For the text-containing cell, return its midpoint in [x, y] coordinate format. 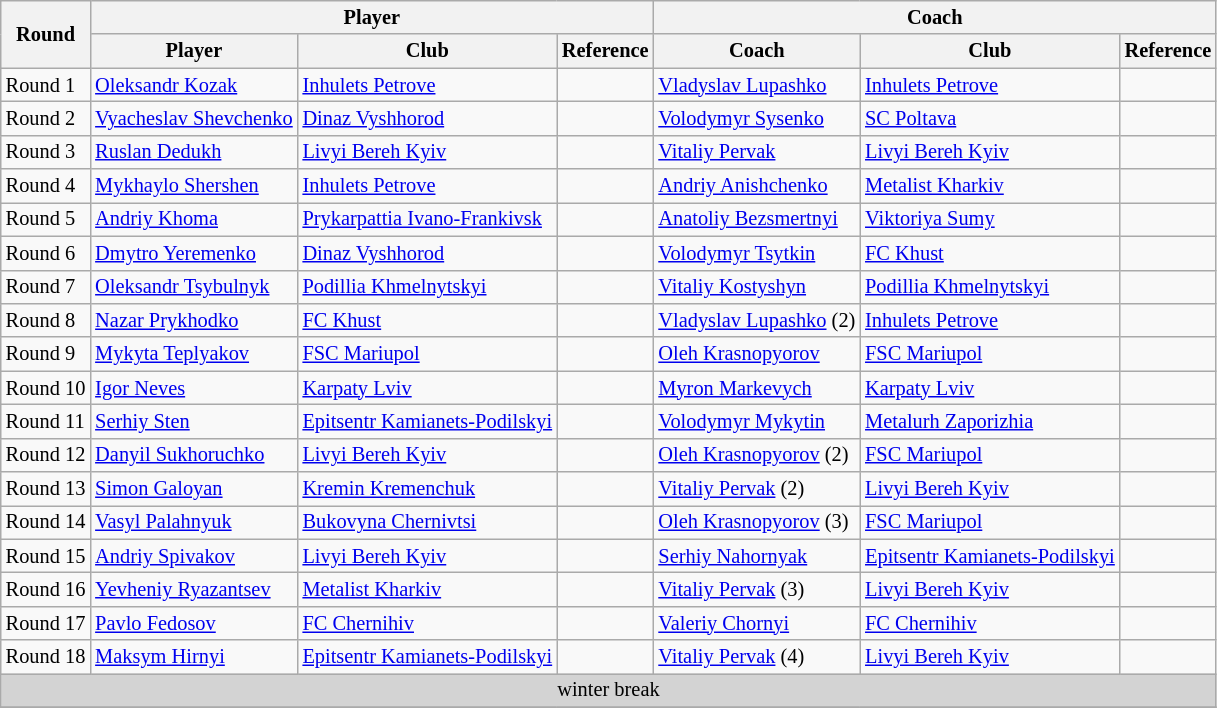
Bukovyna Chernivtsi [428, 522]
Volodymyr Tsytkin [756, 253]
Igor Neves [194, 388]
Vitaliy Pervak [756, 152]
Prykarpattia Ivano-Frankivsk [428, 219]
Round 12 [46, 455]
Maksym Hirnyi [194, 657]
Round 8 [46, 320]
Vitaliy Kostyshyn [756, 287]
Oleh Krasnopyorov (2) [756, 455]
Myron Markevych [756, 388]
Mykyta Teplyakov [194, 354]
Round 18 [46, 657]
Vitaliy Pervak (4) [756, 657]
Round 10 [46, 388]
Metalurh Zaporizhia [990, 421]
Mykhaylo Shershen [194, 186]
Round 1 [46, 85]
Oleksandr Kozak [194, 85]
Volodymyr Mykytin [756, 421]
Round 6 [46, 253]
Anatoliy Bezsmertnyi [756, 219]
Oleh Krasnopyorov (3) [756, 522]
Round 15 [46, 556]
Vyacheslav Shevchenko [194, 118]
Yevheniy Ryazantsev [194, 589]
Round 4 [46, 186]
Vitaliy Pervak (2) [756, 489]
Round 11 [46, 421]
Serhiy Sten [194, 421]
Simon Galoyan [194, 489]
Oleh Krasnopyorov [756, 354]
Round 14 [46, 522]
Round 16 [46, 589]
Andriy Khoma [194, 219]
Serhiy Nahornyak [756, 556]
Andriy Spivakov [194, 556]
Round 13 [46, 489]
Oleksandr Tsybulnyk [194, 287]
Dmytro Yeremenko [194, 253]
Round 9 [46, 354]
Kremin Kremenchuk [428, 489]
Round 3 [46, 152]
Vladyslav Lupashko [756, 85]
Round 7 [46, 287]
Round [46, 34]
Vitaliy Pervak (3) [756, 589]
Valeriy Chornyi [756, 623]
winter break [608, 690]
Vladyslav Lupashko (2) [756, 320]
Nazar Prykhodko [194, 320]
Vasyl Palahnyuk [194, 522]
Ruslan Dedukh [194, 152]
Round 5 [46, 219]
SC Poltava [990, 118]
Andriy Anishchenko [756, 186]
Round 2 [46, 118]
Danyil Sukhoruchko [194, 455]
Volodymyr Sysenko [756, 118]
Pavlo Fedosov [194, 623]
Viktoriya Sumy [990, 219]
Round 17 [46, 623]
